Identify which cell holds the provided text, then report its (X, Y) central coordinate. 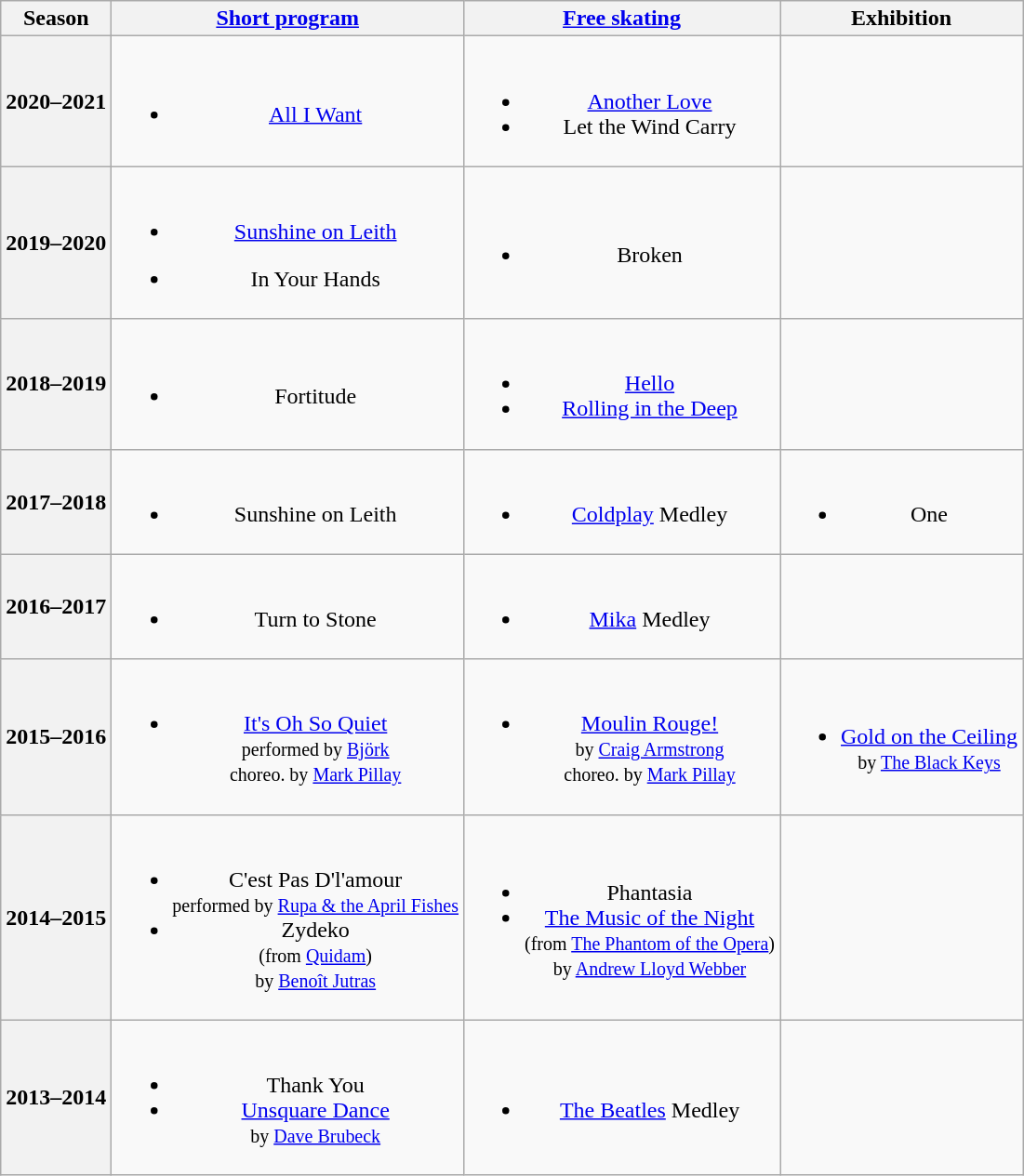
Another Love Let the Wind Carry (622, 101)
PhantasiaThe Music of the Night (from The Phantom of the Opera) by Andrew Lloyd Webber (622, 917)
Sunshine on Leith (288, 502)
2016–2017 (56, 606)
2017–2018 (56, 502)
Fortitude (288, 384)
Broken (622, 243)
Exhibition (900, 19)
2018–2019 (56, 384)
Season (56, 19)
2020–2021 (56, 101)
Gold on the Ceiling by The Black Keys (900, 736)
2013–2014 (56, 1097)
Hello Rolling in the Deep (622, 384)
Sunshine on LeithIn Your Hands (288, 243)
Short program (288, 19)
Turn to Stone (288, 606)
It's Oh So Quiet performed by Björk choreo. by Mark Pillay (288, 736)
All I Want (288, 101)
C'est Pas D'l'amour performed by Rupa & the April Fishes Zydeko (from Quidam) by Benoît Jutras (288, 917)
Mika Medley (622, 606)
2015–2016 (56, 736)
Thank YouUnsquare Dance by Dave Brubeck (288, 1097)
Moulin Rouge! by Craig Armstrong choreo. by Mark Pillay (622, 736)
2019–2020 (56, 243)
Coldplay Medley (622, 502)
Free skating (622, 19)
One (900, 502)
2014–2015 (56, 917)
The Beatles Medley (622, 1097)
